From the cell containing the given text, extract its center point as [X, Y] coordinate. 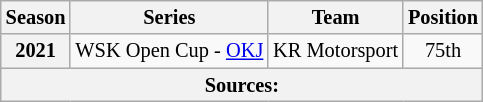
Team [336, 17]
Sources: [242, 85]
Season [36, 17]
Series [169, 17]
75th [443, 51]
KR Motorsport [336, 51]
WSK Open Cup - OKJ [169, 51]
Position [443, 17]
2021 [36, 51]
